Find where the given text appears and provide that cell's center as [X, Y] coordinate. 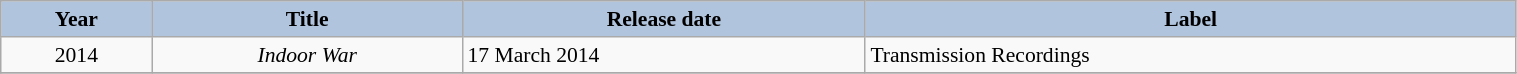
Transmission Recordings [1190, 55]
17 March 2014 [664, 55]
Year [76, 19]
Label [1190, 19]
Title [308, 19]
2014 [76, 55]
Indoor War [308, 55]
Release date [664, 19]
